Return the [X, Y] coordinate for the center point of the cell that contains the specified text.  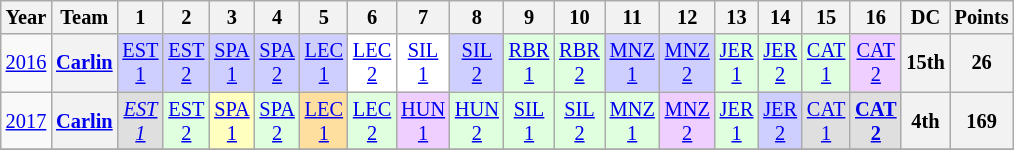
7 [423, 17]
Points [982, 17]
12 [688, 17]
5 [324, 17]
RBR1 [529, 63]
2016 [26, 63]
11 [632, 17]
HUN1 [423, 121]
169 [982, 121]
2017 [26, 121]
Team [84, 17]
14 [780, 17]
6 [372, 17]
16 [876, 17]
15 [826, 17]
Year [26, 17]
1 [140, 17]
RBR2 [579, 63]
HUN2 [477, 121]
9 [529, 17]
2 [186, 17]
DC [925, 17]
4 [278, 17]
4th [925, 121]
3 [232, 17]
26 [982, 63]
13 [737, 17]
15th [925, 63]
10 [579, 17]
8 [477, 17]
